Output the [X, Y] coordinate of the center of the cell containing the given text.  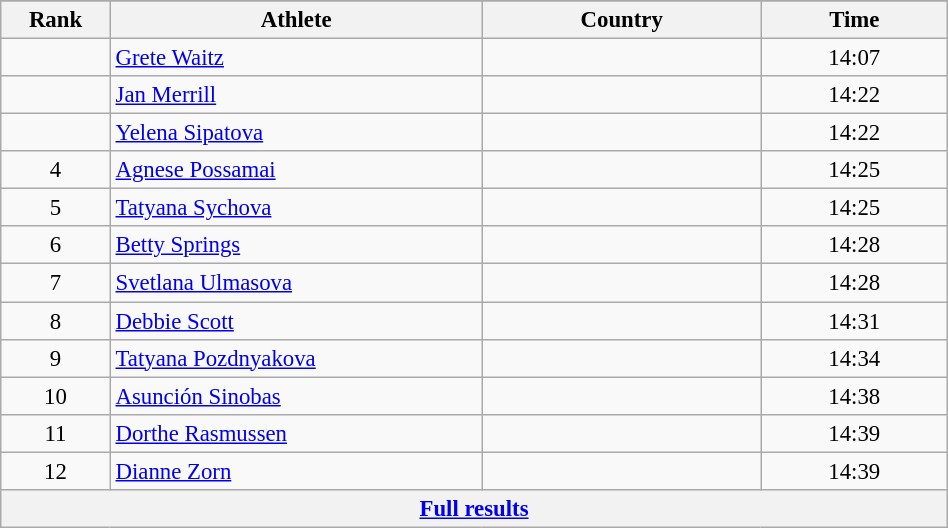
14:38 [854, 396]
Tatyana Pozdnyakova [296, 358]
Country [622, 20]
Yelena Sipatova [296, 133]
5 [56, 208]
14:07 [854, 58]
8 [56, 321]
Asunción Sinobas [296, 396]
Dianne Zorn [296, 471]
7 [56, 283]
Tatyana Sychova [296, 208]
Grete Waitz [296, 58]
Athlete [296, 20]
11 [56, 433]
Full results [474, 509]
Time [854, 20]
14:31 [854, 321]
Agnese Possamai [296, 170]
Rank [56, 20]
Jan Merrill [296, 95]
14:34 [854, 358]
10 [56, 396]
Debbie Scott [296, 321]
9 [56, 358]
4 [56, 170]
Betty Springs [296, 245]
12 [56, 471]
Svetlana Ulmasova [296, 283]
6 [56, 245]
Dorthe Rasmussen [296, 433]
